Output the [X, Y] coordinate of the center of the cell containing the given text.  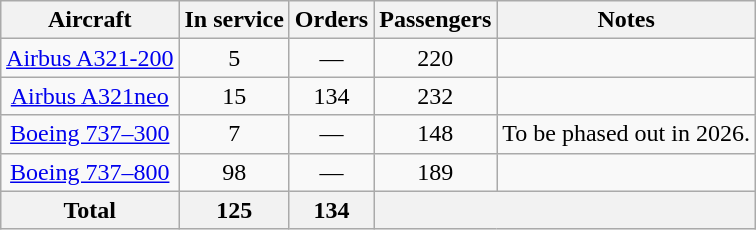
220 [436, 58]
Orders [331, 20]
232 [436, 96]
5 [234, 58]
Total [90, 210]
Boeing 737–800 [90, 172]
Notes [626, 20]
125 [234, 210]
15 [234, 96]
Boeing 737–300 [90, 134]
148 [436, 134]
To be phased out in 2026. [626, 134]
7 [234, 134]
189 [436, 172]
Passengers [436, 20]
98 [234, 172]
Aircraft [90, 20]
In service [234, 20]
Airbus A321-200 [90, 58]
Airbus A321neo [90, 96]
